Output the [X, Y] coordinate of the center of the cell containing the given text.  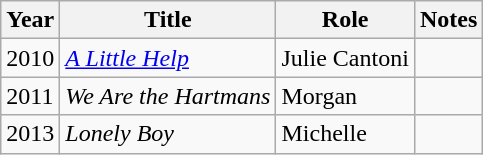
Role [345, 20]
Lonely Boy [168, 134]
Year [30, 20]
A Little Help [168, 58]
Michelle [345, 134]
We Are the Hartmans [168, 96]
2011 [30, 96]
Notes [448, 20]
2013 [30, 134]
2010 [30, 58]
Title [168, 20]
Morgan [345, 96]
Julie Cantoni [345, 58]
